Search for the cell housing the specified text and yield its [x, y] center coordinate. 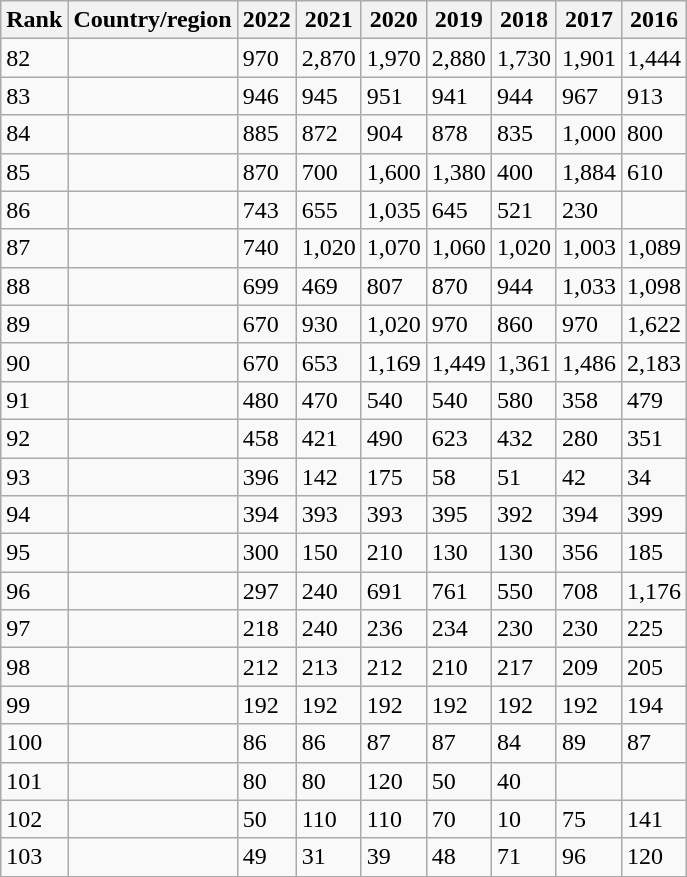
743 [266, 210]
1,035 [394, 210]
396 [266, 477]
356 [588, 553]
1,622 [654, 324]
951 [394, 96]
691 [394, 591]
1,000 [588, 134]
218 [266, 629]
92 [34, 438]
1,361 [524, 362]
1,380 [458, 172]
141 [654, 819]
913 [654, 96]
395 [458, 515]
872 [328, 134]
580 [524, 400]
39 [394, 857]
1,444 [654, 58]
10 [524, 819]
48 [458, 857]
655 [328, 210]
878 [458, 134]
2018 [524, 20]
297 [266, 591]
34 [654, 477]
945 [328, 96]
83 [34, 96]
31 [328, 857]
1,884 [588, 172]
700 [328, 172]
699 [266, 286]
91 [34, 400]
236 [394, 629]
Rank [34, 20]
904 [394, 134]
1,730 [524, 58]
421 [328, 438]
653 [328, 362]
98 [34, 667]
623 [458, 438]
194 [654, 705]
1,033 [588, 286]
150 [328, 553]
469 [328, 286]
42 [588, 477]
82 [34, 58]
103 [34, 857]
142 [328, 477]
967 [588, 96]
Country/region [152, 20]
2021 [328, 20]
1,098 [654, 286]
2016 [654, 20]
1,970 [394, 58]
1,600 [394, 172]
1,070 [394, 248]
88 [34, 286]
860 [524, 324]
1,169 [394, 362]
1,176 [654, 591]
941 [458, 96]
280 [588, 438]
480 [266, 400]
90 [34, 362]
479 [654, 400]
400 [524, 172]
2,870 [328, 58]
708 [588, 591]
470 [328, 400]
51 [524, 477]
392 [524, 515]
1,901 [588, 58]
740 [266, 248]
1,060 [458, 248]
97 [34, 629]
550 [524, 591]
94 [34, 515]
399 [654, 515]
610 [654, 172]
99 [34, 705]
1,003 [588, 248]
95 [34, 553]
885 [266, 134]
2017 [588, 20]
234 [458, 629]
807 [394, 286]
102 [34, 819]
225 [654, 629]
58 [458, 477]
93 [34, 477]
490 [394, 438]
70 [458, 819]
645 [458, 210]
85 [34, 172]
217 [524, 667]
300 [266, 553]
49 [266, 857]
358 [588, 400]
40 [524, 781]
175 [394, 477]
2,880 [458, 58]
351 [654, 438]
101 [34, 781]
1,486 [588, 362]
946 [266, 96]
432 [524, 438]
1,449 [458, 362]
930 [328, 324]
761 [458, 591]
521 [524, 210]
100 [34, 743]
1,089 [654, 248]
209 [588, 667]
2,183 [654, 362]
185 [654, 553]
75 [588, 819]
213 [328, 667]
2019 [458, 20]
205 [654, 667]
835 [524, 134]
458 [266, 438]
2020 [394, 20]
71 [524, 857]
2022 [266, 20]
800 [654, 134]
